Capture the cell that displays the provided text and extract its (X, Y) central coordinate. 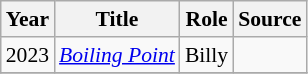
Title (117, 19)
Role (206, 19)
Boiling Point (117, 55)
2023 (28, 55)
Billy (206, 55)
Source (270, 19)
Year (28, 19)
